Output the [X, Y] coordinate of the center of the cell containing the given text.  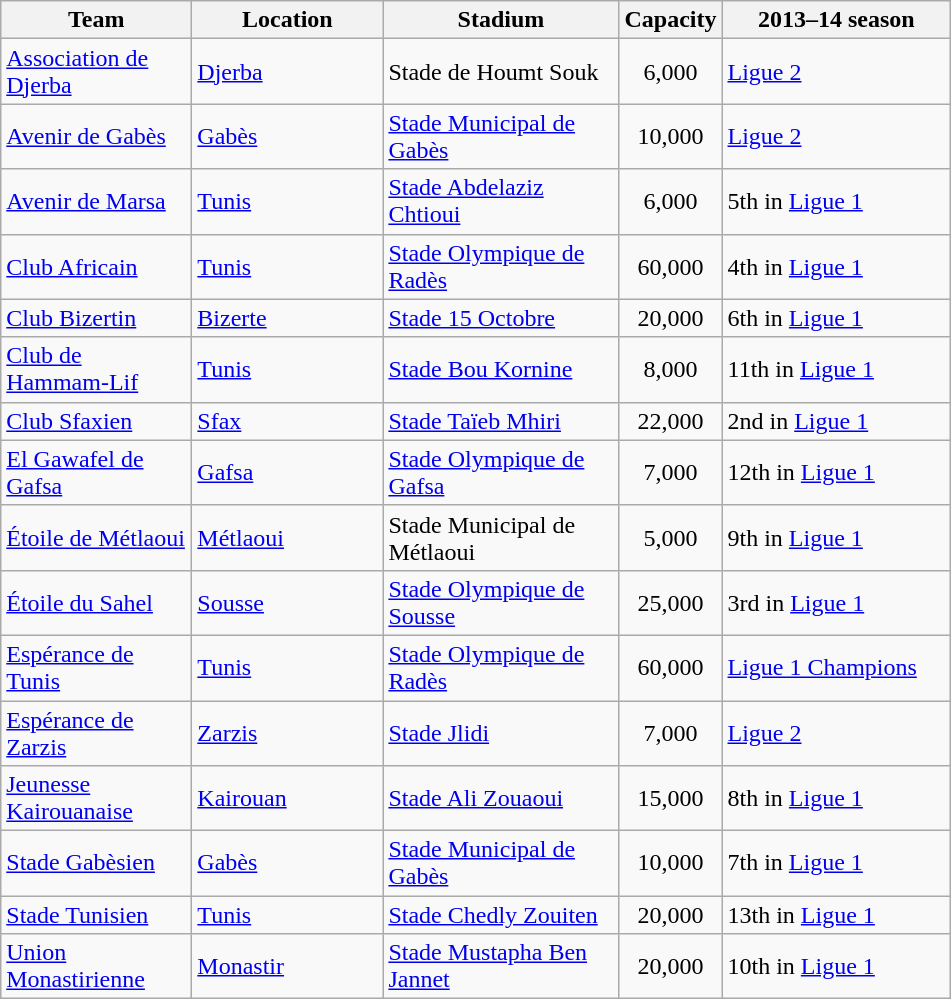
Stade Abdelaziz Chtioui [501, 202]
Kairouan [288, 798]
Capacity [670, 20]
Association de Djerba [96, 72]
Stade Chedly Zouiten [501, 915]
Gafsa [288, 472]
Espérance de Zarzis [96, 732]
Stade Olympique de Gafsa [501, 472]
11th in Ligue 1 [836, 370]
Stade Mustapha Ben Jannet [501, 966]
Stade Jlidi [501, 732]
Ligue 1 Champions [836, 668]
3rd in Ligue 1 [836, 602]
Stade Gabèsien [96, 864]
5,000 [670, 538]
2nd in Ligue 1 [836, 421]
Stade 15 Octobre [501, 318]
Djerba [288, 72]
Avenir de Marsa [96, 202]
Club de Hammam-Lif [96, 370]
Zarzis [288, 732]
Étoile de Métlaoui [96, 538]
Sfax [288, 421]
Stade Olympique de Sousse [501, 602]
25,000 [670, 602]
Club Bizertin [96, 318]
Club Africain [96, 266]
2013–14 season [836, 20]
7th in Ligue 1 [836, 864]
Espérance de Tunis [96, 668]
Stade Tunisien [96, 915]
Bizerte [288, 318]
Métlaoui [288, 538]
Stadium [501, 20]
Stade Municipal de Métlaoui [501, 538]
9th in Ligue 1 [836, 538]
Team [96, 20]
Étoile du Sahel [96, 602]
Stade Bou Kornine [501, 370]
El Gawafel de Gafsa [96, 472]
Avenir de Gabès [96, 136]
4th in Ligue 1 [836, 266]
22,000 [670, 421]
Jeunesse Kairouanaise [96, 798]
8th in Ligue 1 [836, 798]
Club Sfaxien [96, 421]
Stade Taïeb Mhiri [501, 421]
Stade de Houmt Souk [501, 72]
Union Monastirienne [96, 966]
8,000 [670, 370]
6th in Ligue 1 [836, 318]
15,000 [670, 798]
Stade Ali Zouaoui [501, 798]
5th in Ligue 1 [836, 202]
Location [288, 20]
Monastir [288, 966]
13th in Ligue 1 [836, 915]
10th in Ligue 1 [836, 966]
Sousse [288, 602]
12th in Ligue 1 [836, 472]
